Detect which cell encompasses the target text, then output its [X, Y] center coordinate. 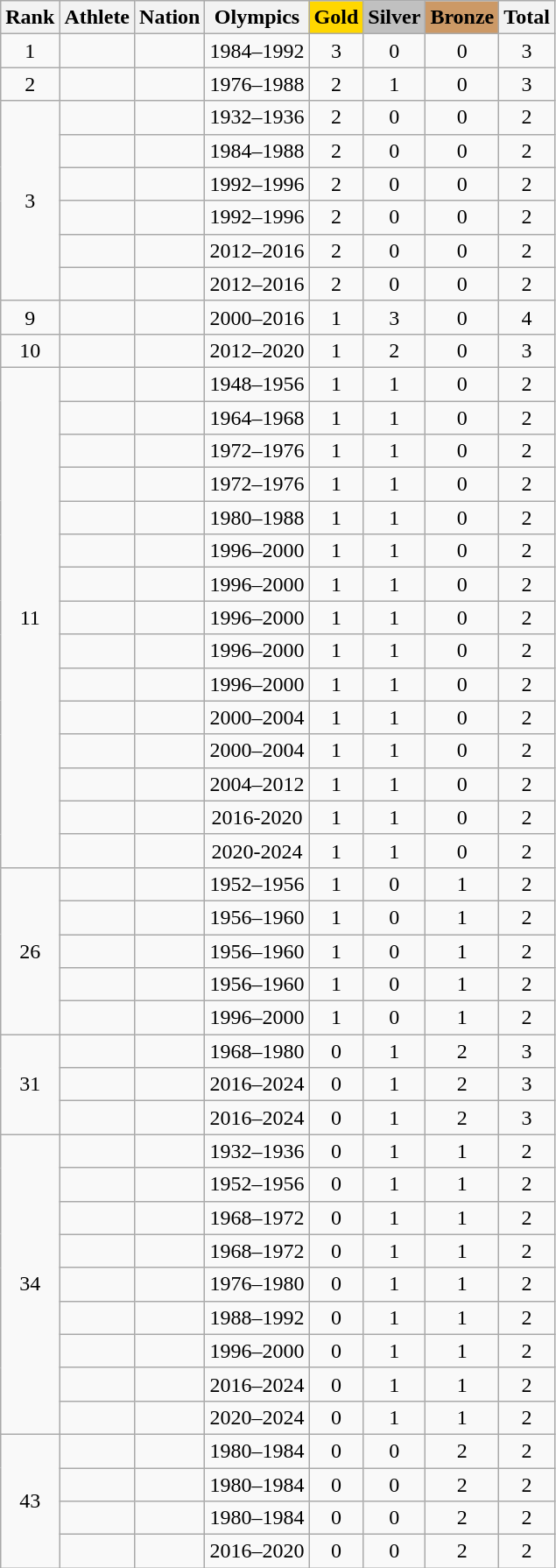
1968–1980 [257, 1051]
Bronze [462, 18]
1976–1988 [257, 84]
11 [30, 617]
Athlete [97, 18]
1964–1968 [257, 418]
Total [527, 18]
1976–1980 [257, 1284]
2016-2020 [257, 817]
1988–1992 [257, 1317]
2000–2016 [257, 317]
10 [30, 350]
1984–1988 [257, 151]
Gold [336, 18]
34 [30, 1284]
4 [527, 317]
2016–2020 [257, 1551]
31 [30, 1084]
Olympics [257, 18]
2020-2024 [257, 851]
1948–1956 [257, 384]
Rank [30, 18]
9 [30, 317]
2012–2020 [257, 350]
2020–2024 [257, 1417]
2004–2012 [257, 784]
43 [30, 1501]
26 [30, 950]
Nation [170, 18]
1984–1992 [257, 51]
Silver [394, 18]
1980–1988 [257, 518]
